Extract the (X, Y) coordinate from the center of the cell holding the provided text.  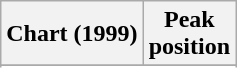
Chart (1999) (72, 34)
Peakposition (189, 34)
